Return (x, y) of the center of cell containing provided text 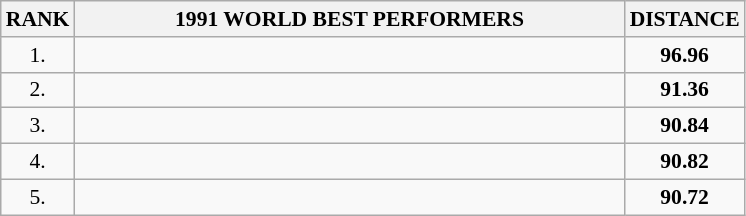
RANK (38, 19)
90.72 (685, 197)
DISTANCE (685, 19)
91.36 (685, 90)
96.96 (685, 55)
90.84 (685, 126)
1991 WORLD BEST PERFORMERS (349, 19)
4. (38, 162)
3. (38, 126)
2. (38, 90)
1. (38, 55)
5. (38, 197)
90.82 (685, 162)
